Locate the cell with the specified text and output its (X, Y) center coordinate. 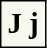
Ј ј (24, 24)
